Scan for the cell matching the given text and deliver its (X, Y) coordinate at center. 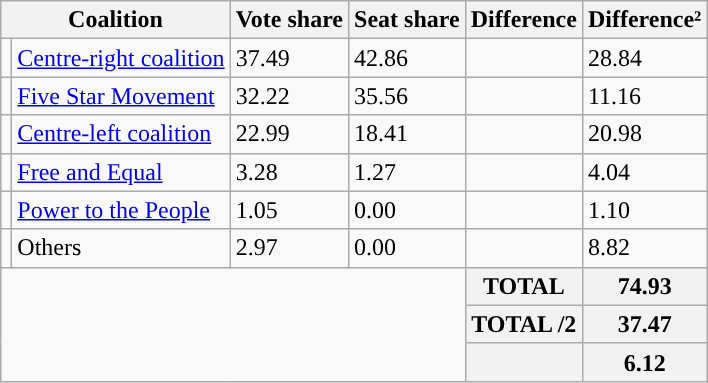
Coalition (116, 20)
35.56 (408, 96)
Difference (524, 20)
42.86 (408, 58)
6.12 (644, 362)
74.93 (644, 286)
Centre-right coalition (121, 58)
37.49 (289, 58)
18.41 (408, 134)
TOTAL (524, 286)
32.22 (289, 96)
1.27 (408, 172)
Free and Equal (121, 172)
Centre-left coalition (121, 134)
Others (121, 248)
Vote share (289, 20)
Power to the People (121, 210)
37.47 (644, 324)
11.16 (644, 96)
8.82 (644, 248)
Five Star Movement (121, 96)
20.98 (644, 134)
Seat share (408, 20)
2.97 (289, 248)
Difference² (644, 20)
3.28 (289, 172)
TOTAL /2 (524, 324)
1.10 (644, 210)
1.05 (289, 210)
4.04 (644, 172)
22.99 (289, 134)
28.84 (644, 58)
